Identify which cell holds the provided text, then report its [x, y] central coordinate. 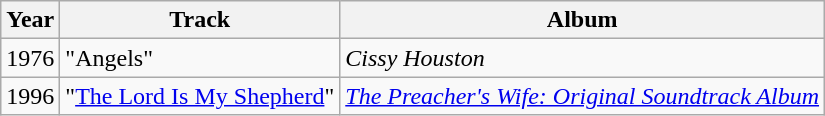
"Angels" [200, 58]
1996 [30, 96]
Album [582, 20]
The Preacher's Wife: Original Soundtrack Album [582, 96]
1976 [30, 58]
"The Lord Is My Shepherd" [200, 96]
Year [30, 20]
Cissy Houston [582, 58]
Track [200, 20]
